Find where the given text appears and provide that cell's center as (X, Y) coordinate. 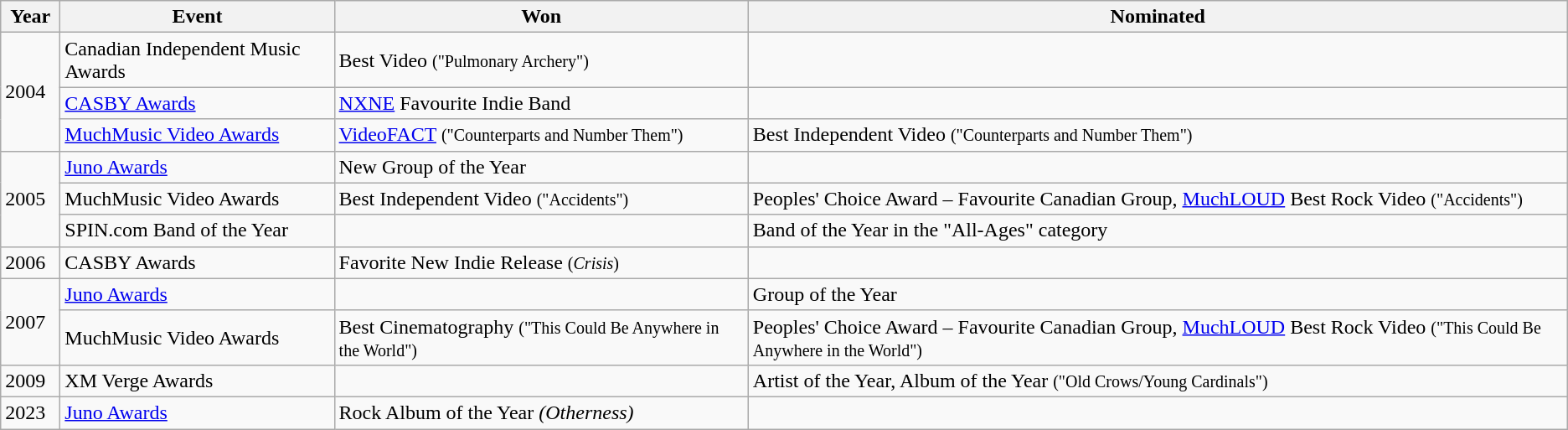
2009 (30, 381)
Canadian Independent Music Awards (198, 60)
NXNE Favourite Indie Band (541, 103)
Best Independent Video ("Accidents") (541, 199)
Artist of the Year, Album of the Year ("Old Crows/Young Cardinals") (1158, 381)
Best Cinematography ("This Could Be Anywhere in the World") (541, 337)
Peoples' Choice Award – Favourite Canadian Group, MuchLOUD Best Rock Video ("This Could Be Anywhere in the World") (1158, 337)
SPIN.com Band of the Year (198, 231)
Won (541, 17)
Band of the Year in the "All-Ages" category (1158, 231)
2006 (30, 262)
2007 (30, 322)
Peoples' Choice Award – Favourite Canadian Group, MuchLOUD Best Rock Video ("Accidents") (1158, 199)
Favorite New Indie Release (Crisis) (541, 262)
Best Independent Video ("Counterparts and Number Them") (1158, 135)
2005 (30, 199)
Year (30, 17)
Event (198, 17)
2023 (30, 412)
Nominated (1158, 17)
Rock Album of the Year (Otherness) (541, 412)
New Group of the Year (541, 167)
VideoFACT ("Counterparts and Number Them") (541, 135)
Group of the Year (1158, 294)
Best Video ("Pulmonary Archery") (541, 60)
XM Verge Awards (198, 381)
2004 (30, 92)
